From the cell containing the given text, extract its center point as [x, y] coordinate. 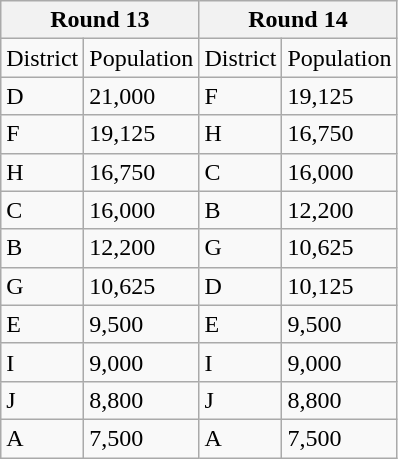
10,125 [340, 286]
Round 14 [298, 20]
21,000 [142, 96]
Round 13 [100, 20]
